From the cell containing the given text, extract its center point as (X, Y) coordinate. 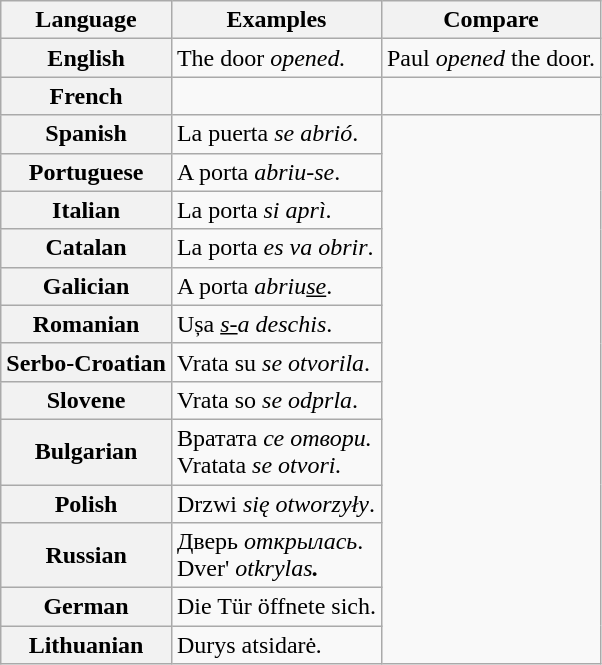
Ușa s-a deschis. (276, 324)
Vrata so se odprla. (276, 400)
Galician (86, 286)
Durys atsidarė. (276, 645)
Portuguese (86, 172)
Bulgarian (86, 452)
Italian (86, 210)
Language (86, 20)
Spanish (86, 134)
Die Tür öffnete sich. (276, 607)
Дверь открылась.Dver' otkrylas. (276, 556)
A porta abriuse. (276, 286)
Compare (490, 20)
Slovene (86, 400)
German (86, 607)
Vrata su se otvorila. (276, 362)
Russian (86, 556)
Romanian (86, 324)
Catalan (86, 248)
Lithuanian (86, 645)
La porta si aprì. (276, 210)
La puerta se abrió. (276, 134)
Paul opened the door. (490, 58)
La porta es va obrir. (276, 248)
Examples (276, 20)
The door opened. (276, 58)
Drzwi się otworzyły. (276, 503)
A porta abriu-se. (276, 172)
Вратата се отвори.Vratata se otvori. (276, 452)
English (86, 58)
Serbo-Croatian (86, 362)
Polish (86, 503)
French (86, 96)
